For the text-containing cell, return its midpoint in (x, y) coordinate format. 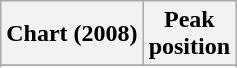
Chart (2008) (72, 34)
Peak position (189, 34)
